Provide the (X, Y) coordinate of the cell's center where the given text is located.  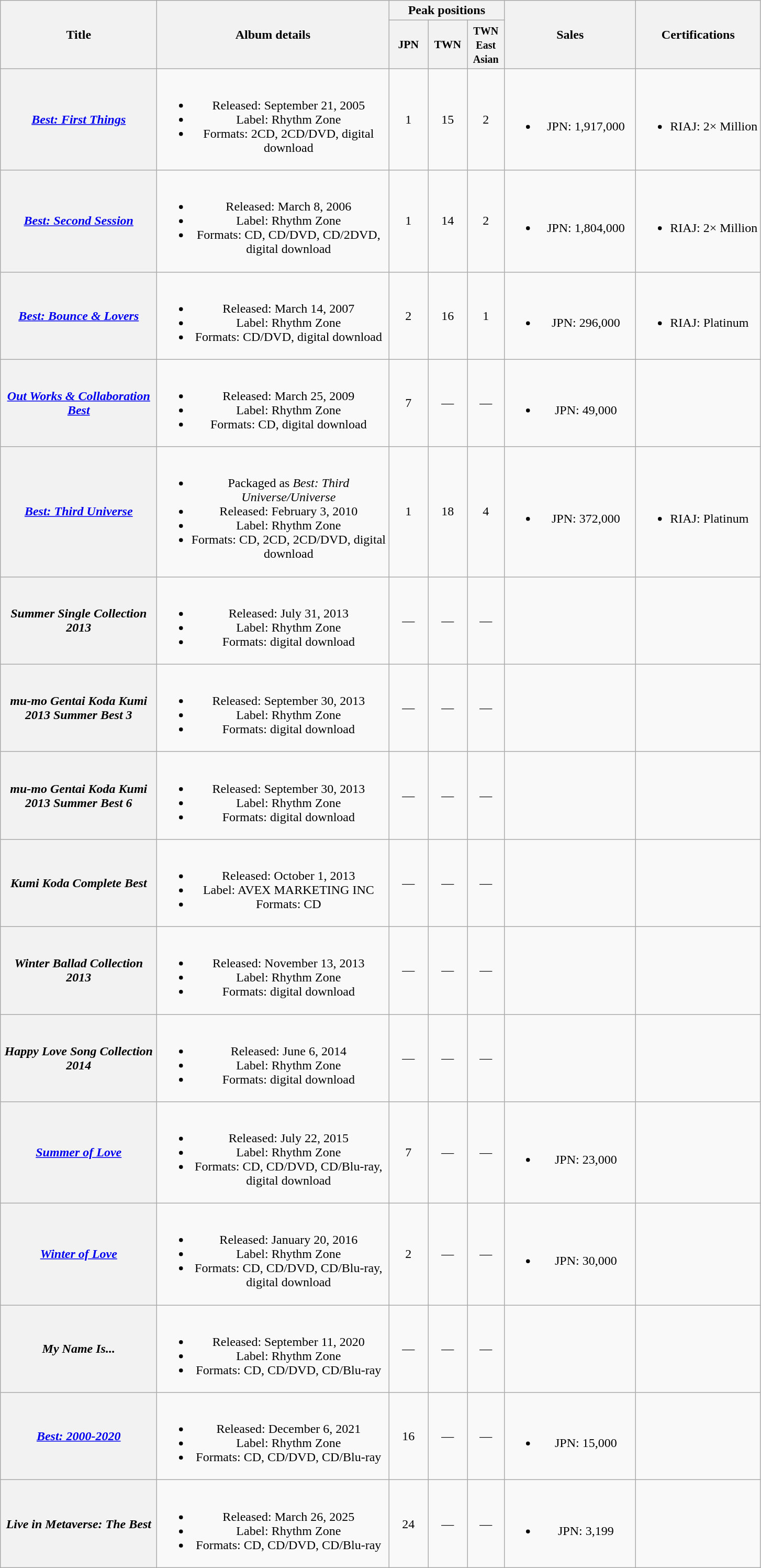
14 (448, 221)
Live in Metaverse: The Best (79, 1524)
Released: July 31, 2013Label: Rhythm ZoneFormats: digital download (273, 620)
JPN: 372,000 (570, 512)
Released: November 13, 2013Label: Rhythm ZoneFormats: digital download (273, 970)
Kumi Koda Complete Best (79, 883)
Released: March 14, 2007Label: Rhythm ZoneFormats: CD/DVD, digital download (273, 315)
mu-mo Gentai Koda Kumi 2013 Summer Best 3 (79, 708)
Released: December 6, 2021Label: Rhythm ZoneFormats: CD, CD/DVD, CD/Blu-ray (273, 1436)
Out Works & Collaboration Best (79, 403)
Best: Bounce & Lovers (79, 315)
mu-mo Gentai Koda Kumi 2013 Summer Best 6 (79, 795)
Released: September 21, 2005Label: Rhythm ZoneFormats: 2CD, 2CD/DVD, digital download (273, 119)
18 (448, 512)
Sales (570, 35)
Summer of Love (79, 1153)
4 (486, 512)
JPN: 3,199 (570, 1524)
JPN: 296,000 (570, 315)
Packaged as Best: Third Universe/UniverseReleased: February 3, 2010Label: Rhythm ZoneFormats: CD, 2CD, 2CD/DVD, digital download (273, 512)
Certifications (698, 35)
JPN: 1,917,000 (570, 119)
Peak positions (447, 10)
TWN East Asian (486, 45)
Released: June 6, 2014Label: Rhythm ZoneFormats: digital download (273, 1058)
Summer Single Collection 2013 (79, 620)
Released: March 25, 2009Label: Rhythm ZoneFormats: CD, digital download (273, 403)
JPN: 23,000 (570, 1153)
Winter of Love (79, 1254)
TWN (448, 45)
Best: 2000-2020 (79, 1436)
Winter Ballad Collection 2013 (79, 970)
Best: First Things (79, 119)
My Name Is... (79, 1349)
15 (448, 119)
Released: March 8, 2006Label: Rhythm ZoneFormats: CD, CD/DVD, CD/2DVD, digital download (273, 221)
Released: January 20, 2016Label: Rhythm ZoneFormats: CD, CD/DVD, CD/Blu-ray, digital download (273, 1254)
JPN (408, 45)
Album details (273, 35)
Happy Love Song Collection 2014 (79, 1058)
Released: July 22, 2015Label: Rhythm ZoneFormats: CD, CD/DVD, CD/Blu-ray, digital download (273, 1153)
JPN: 49,000 (570, 403)
Title (79, 35)
JPN: 30,000 (570, 1254)
JPN: 1,804,000 (570, 221)
24 (408, 1524)
Best: Second Session (79, 221)
Best: Third Universe (79, 512)
JPN: 15,000 (570, 1436)
Released: October 1, 2013Label: AVEX MARKETING INCFormats: CD (273, 883)
Released: March 26, 2025Label: Rhythm ZoneFormats: CD, CD/DVD, CD/Blu-ray (273, 1524)
Released: September 11, 2020Label: Rhythm ZoneFormats: CD, CD/DVD, CD/Blu-ray (273, 1349)
